Detect which cell encompasses the target text, then output its (x, y) center coordinate. 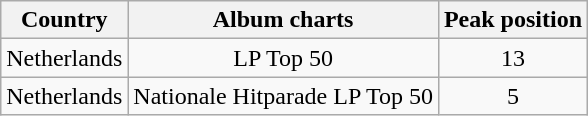
Nationale Hitparade LP Top 50 (284, 96)
13 (512, 58)
Album charts (284, 20)
Peak position (512, 20)
Country (64, 20)
5 (512, 96)
LP Top 50 (284, 58)
